Capture the cell that displays the provided text and extract its (X, Y) central coordinate. 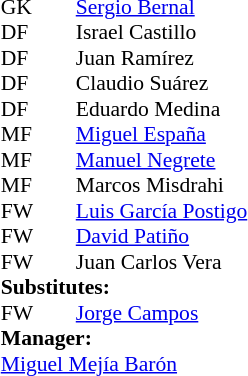
Jorge Campos (162, 313)
Miguel España (162, 135)
Substitutes: (124, 287)
Marcos Misdrahi (162, 185)
Manager: (124, 339)
Manuel Negrete (162, 160)
Luis García Postigo (162, 211)
Juan Ramírez (162, 58)
Juan Carlos Vera (162, 262)
Israel Castillo (162, 33)
Claudio Suárez (162, 83)
David Patiño (162, 237)
Eduardo Medina (162, 109)
